Output the [x, y] coordinate of the center of the cell containing the given text.  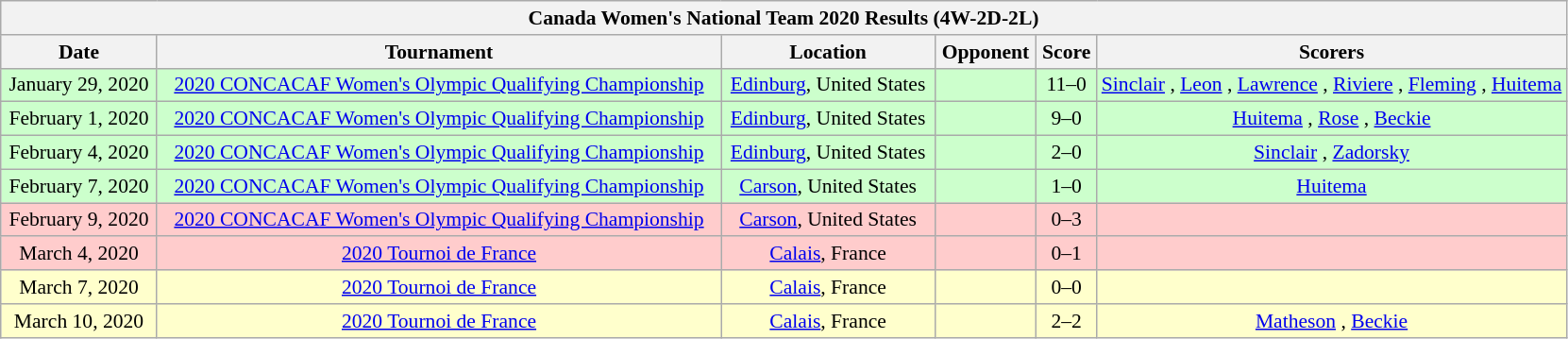
February 1, 2020 [79, 119]
2–0 [1067, 153]
Huitema , Rose , Beckie [1332, 119]
0–3 [1067, 220]
March 4, 2020 [79, 254]
March 7, 2020 [79, 287]
Date [79, 52]
February 7, 2020 [79, 186]
Scorers [1332, 52]
Huitema [1332, 186]
11–0 [1067, 85]
1–0 [1067, 186]
Sinclair , Leon , Lawrence , Riviere , Fleming , Huitema [1332, 85]
2–2 [1067, 321]
February 9, 2020 [79, 220]
Canada Women's National Team 2020 Results (4W-2D-2L) [784, 18]
0–1 [1067, 254]
Matheson , Beckie [1332, 321]
January 29, 2020 [79, 85]
February 4, 2020 [79, 153]
Location [829, 52]
Opponent [986, 52]
9–0 [1067, 119]
Tournament [439, 52]
Score [1067, 52]
0–0 [1067, 287]
March 10, 2020 [79, 321]
Sinclair , Zadorsky [1332, 153]
